Pinpoint the cell where the given text exists, returning its (X, Y) midpoint coordinate. 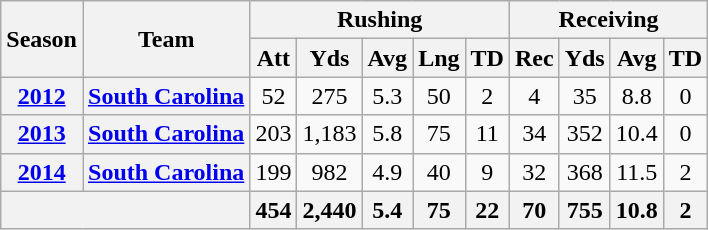
Rec (534, 58)
8.8 (636, 96)
35 (584, 96)
11 (487, 134)
982 (330, 172)
10.4 (636, 134)
2014 (42, 172)
11.5 (636, 172)
50 (439, 96)
52 (274, 96)
Receiving (608, 20)
5.8 (388, 134)
40 (439, 172)
203 (274, 134)
10.8 (636, 210)
755 (584, 210)
275 (330, 96)
Season (42, 39)
4.9 (388, 172)
32 (534, 172)
1,183 (330, 134)
2,440 (330, 210)
454 (274, 210)
Att (274, 58)
34 (534, 134)
5.4 (388, 210)
2012 (42, 96)
9 (487, 172)
199 (274, 172)
22 (487, 210)
70 (534, 210)
Rushing (380, 20)
Team (166, 39)
5.3 (388, 96)
352 (584, 134)
2013 (42, 134)
368 (584, 172)
Lng (439, 58)
4 (534, 96)
